Extract the [x, y] coordinate from the center of the cell holding the provided text.  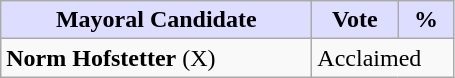
Mayoral Candidate [156, 20]
Norm Hofstetter (X) [156, 58]
Acclaimed [383, 58]
Vote [355, 20]
% [426, 20]
